Determine the [X, Y] coordinate at the center of the cell enclosing the given text.  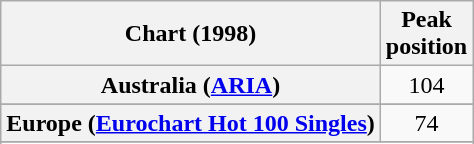
Australia (ARIA) [191, 85]
Chart (1998) [191, 34]
74 [426, 123]
Peakposition [426, 34]
104 [426, 85]
Europe (Eurochart Hot 100 Singles) [191, 123]
